For the text-containing cell, return its midpoint in (X, Y) coordinate format. 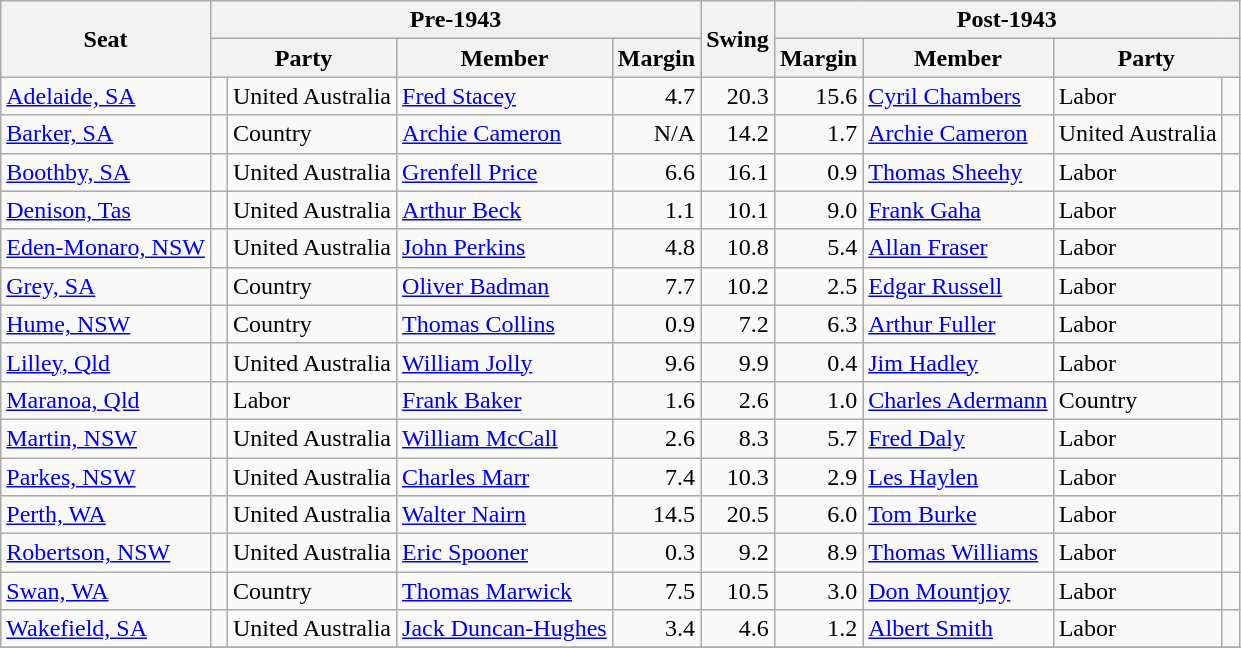
Grenfell Price (505, 172)
Lilley, Qld (106, 362)
10.3 (738, 477)
Grey, SA (106, 286)
9.2 (738, 553)
20.5 (738, 515)
Post-1943 (1006, 20)
Boothby, SA (106, 172)
Jim Hadley (958, 362)
15.6 (818, 96)
Wakefield, SA (106, 629)
7.5 (656, 591)
14.2 (738, 134)
0.4 (818, 362)
4.7 (656, 96)
7.7 (656, 286)
Edgar Russell (958, 286)
1.2 (818, 629)
Thomas Williams (958, 553)
Eric Spooner (505, 553)
1.0 (818, 400)
Oliver Badman (505, 286)
3.0 (818, 591)
2.9 (818, 477)
Hume, NSW (106, 324)
Allan Fraser (958, 248)
Adelaide, SA (106, 96)
8.9 (818, 553)
Swing (738, 39)
6.3 (818, 324)
6.6 (656, 172)
Frank Gaha (958, 210)
Fred Daly (958, 438)
10.1 (738, 210)
9.9 (738, 362)
2.5 (818, 286)
William Jolly (505, 362)
Maranoa, Qld (106, 400)
N/A (656, 134)
Seat (106, 39)
Fred Stacey (505, 96)
Arthur Beck (505, 210)
10.8 (738, 248)
Jack Duncan-Hughes (505, 629)
Les Haylen (958, 477)
1.6 (656, 400)
Perth, WA (106, 515)
Albert Smith (958, 629)
Don Mountjoy (958, 591)
Martin, NSW (106, 438)
Arthur Fuller (958, 324)
Eden-Monaro, NSW (106, 248)
Thomas Collins (505, 324)
Barker, SA (106, 134)
8.3 (738, 438)
Swan, WA (106, 591)
5.7 (818, 438)
9.6 (656, 362)
1.1 (656, 210)
14.5 (656, 515)
Frank Baker (505, 400)
Parkes, NSW (106, 477)
9.0 (818, 210)
Pre-1943 (455, 20)
4.6 (738, 629)
10.2 (738, 286)
Cyril Chambers (958, 96)
3.4 (656, 629)
Robertson, NSW (106, 553)
4.8 (656, 248)
Tom Burke (958, 515)
John Perkins (505, 248)
Denison, Tas (106, 210)
Charles Marr (505, 477)
Thomas Sheehy (958, 172)
6.0 (818, 515)
1.7 (818, 134)
20.3 (738, 96)
William McCall (505, 438)
5.4 (818, 248)
Thomas Marwick (505, 591)
0.3 (656, 553)
Walter Nairn (505, 515)
16.1 (738, 172)
7.4 (656, 477)
10.5 (738, 591)
Charles Adermann (958, 400)
7.2 (738, 324)
